Extract the (x, y) coordinate from the center of the cell holding the provided text.  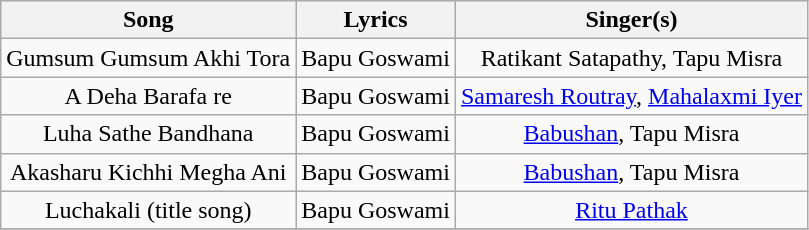
Ratikant Satapathy, Tapu Misra (631, 58)
Samaresh Routray, Mahalaxmi Iyer (631, 96)
Singer(s) (631, 20)
Lyrics (376, 20)
A Deha Barafa re (148, 96)
Akasharu Kichhi Megha Ani (148, 172)
Song (148, 20)
Luha Sathe Bandhana (148, 134)
Luchakali (title song) (148, 210)
Gumsum Gumsum Akhi Tora (148, 58)
Ritu Pathak (631, 210)
